Locate the cell with the specified text and output its [x, y] center coordinate. 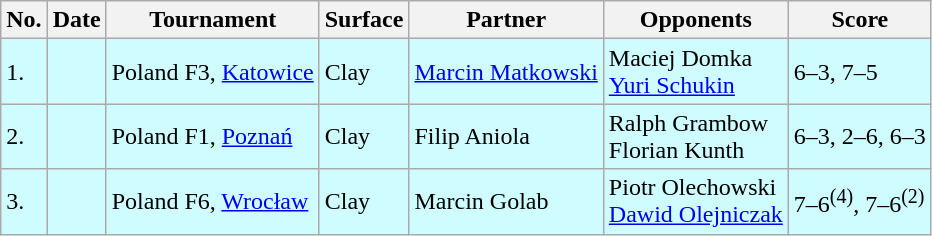
Poland F1, Poznań [212, 136]
6–3, 2–6, 6–3 [860, 136]
Marcin Golab [506, 202]
Opponents [696, 20]
Partner [506, 20]
Tournament [212, 20]
No. [24, 20]
3. [24, 202]
6–3, 7–5 [860, 72]
2. [24, 136]
Piotr Olechowski Dawid Olejniczak [696, 202]
Poland F3, Katowice [212, 72]
Ralph Grambow Florian Kunth [696, 136]
7–6(4), 7–6(2) [860, 202]
Poland F6, Wrocław [212, 202]
Surface [364, 20]
1. [24, 72]
Date [76, 20]
Maciej Domka Yuri Schukin [696, 72]
Marcin Matkowski [506, 72]
Score [860, 20]
Filip Aniola [506, 136]
